Scan for the cell matching the given text and deliver its (x, y) coordinate at center. 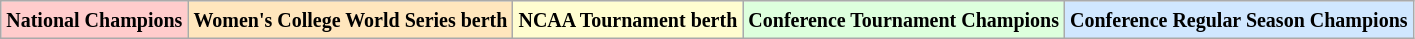
Conference Tournament Champions (904, 20)
Conference Regular Season Champions (1240, 20)
National Champions (94, 20)
Women's College World Series berth (350, 20)
NCAA Tournament berth (628, 20)
